Return [x, y] of the center of cell containing provided text 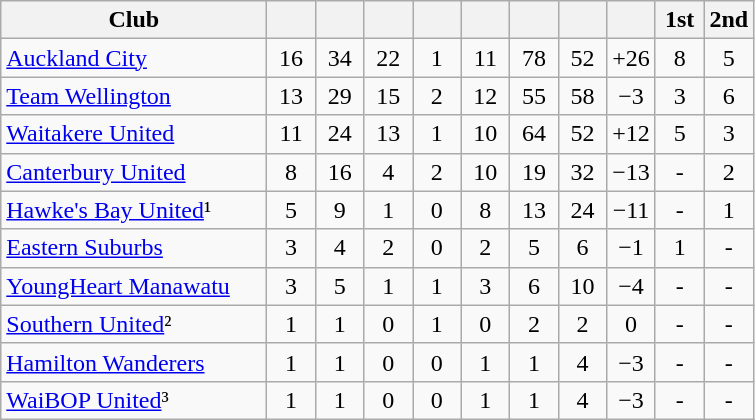
55 [534, 96]
34 [340, 58]
22 [388, 58]
9 [340, 210]
WaiBOP United³ [134, 400]
15 [388, 96]
Club [134, 20]
78 [534, 58]
−4 [632, 286]
Team Wellington [134, 96]
+26 [632, 58]
Auckland City [134, 58]
2nd [729, 20]
64 [534, 134]
Canterbury United [134, 172]
Hamilton Wanderers [134, 362]
+12 [632, 134]
Waitakere United [134, 134]
58 [582, 96]
−1 [632, 248]
1st [680, 20]
YoungHeart Manawatu [134, 286]
Eastern Suburbs [134, 248]
12 [486, 96]
32 [582, 172]
19 [534, 172]
−11 [632, 210]
Southern United² [134, 324]
29 [340, 96]
−13 [632, 172]
Hawke's Bay United¹ [134, 210]
